Scan for the cell matching the given text and deliver its [X, Y] coordinate at center. 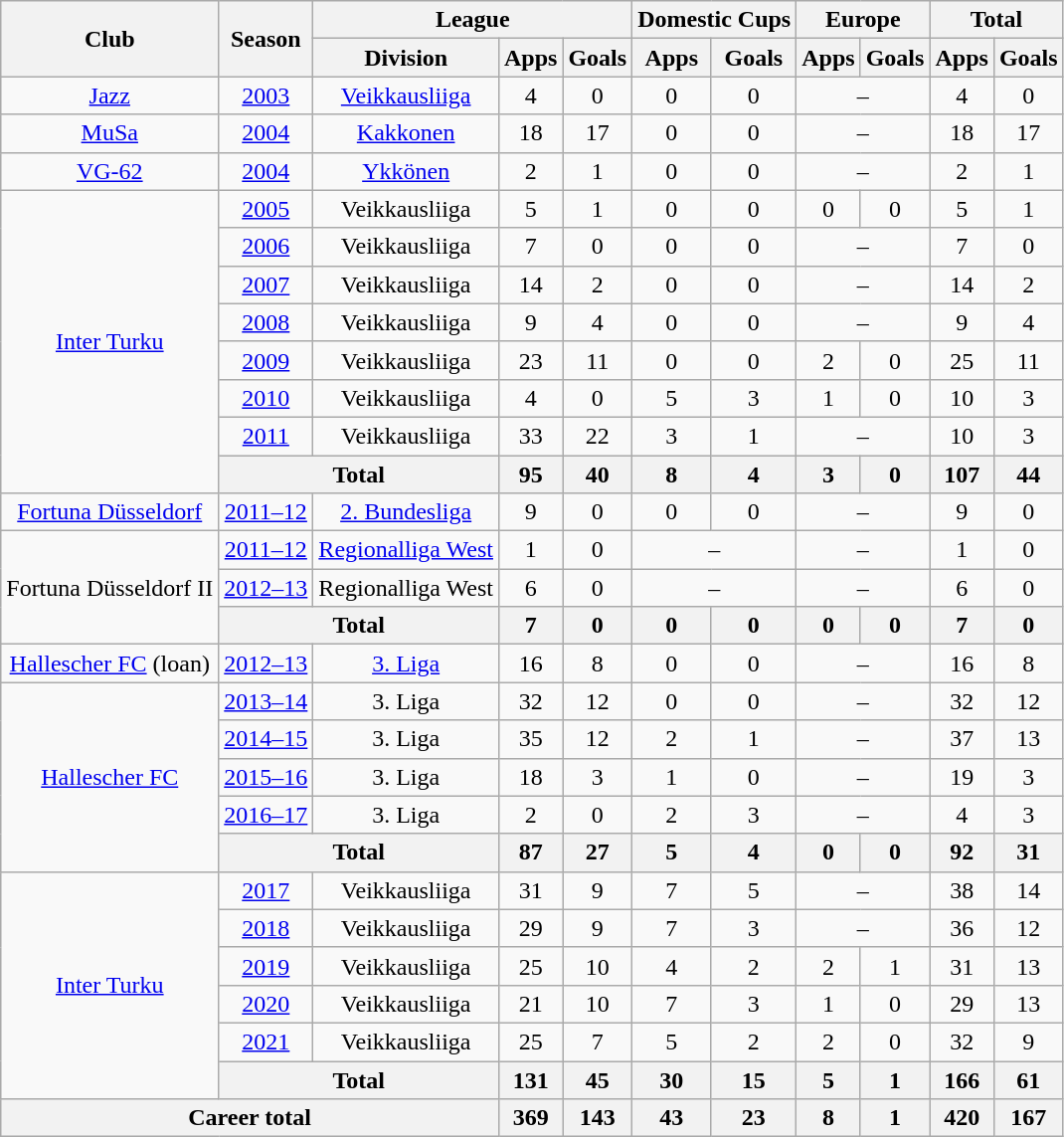
37 [962, 739]
27 [598, 853]
19 [962, 777]
95 [530, 474]
VG-62 [109, 171]
36 [962, 928]
Ykkönen [406, 171]
2016–17 [266, 815]
Jazz [109, 95]
Hallescher FC (loan) [109, 663]
2015–16 [266, 777]
30 [672, 1079]
MuSa [109, 133]
2009 [266, 360]
44 [1028, 474]
420 [962, 1118]
107 [962, 474]
38 [962, 890]
43 [672, 1118]
2020 [266, 1004]
Fortuna Düsseldorf [109, 512]
2005 [266, 209]
2013–14 [266, 701]
21 [530, 1004]
Season [266, 39]
Career total [251, 1118]
2. Bundesliga [406, 512]
22 [598, 436]
2010 [266, 398]
35 [530, 739]
369 [530, 1118]
61 [1028, 1079]
166 [962, 1079]
45 [598, 1079]
2021 [266, 1042]
143 [598, 1118]
2019 [266, 966]
2008 [266, 322]
League [473, 20]
15 [754, 1079]
2006 [266, 247]
2007 [266, 284]
2018 [266, 928]
Europe [863, 20]
92 [962, 853]
2003 [266, 95]
Kakkonen [406, 133]
131 [530, 1079]
167 [1028, 1118]
2014–15 [266, 739]
Fortuna Düsseldorf II [109, 588]
33 [530, 436]
40 [598, 474]
Division [406, 58]
87 [530, 853]
2017 [266, 890]
2011 [266, 436]
Domestic Cups [714, 20]
Club [109, 39]
Hallescher FC [109, 777]
